Find where the given text appears and provide that cell's center as (x, y) coordinate. 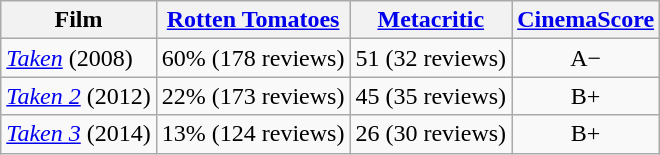
26 (30 reviews) (431, 134)
Taken 2 (2012) (79, 96)
45 (35 reviews) (431, 96)
Film (79, 20)
22% (173 reviews) (253, 96)
Rotten Tomatoes (253, 20)
A− (586, 58)
Taken 3 (2014) (79, 134)
60% (178 reviews) (253, 58)
Taken (2008) (79, 58)
CinemaScore (586, 20)
13% (124 reviews) (253, 134)
Metacritic (431, 20)
51 (32 reviews) (431, 58)
